Capture the cell that displays the provided text and extract its (x, y) central coordinate. 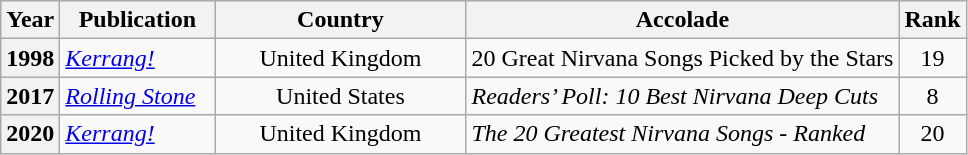
19 (932, 58)
Accolade (682, 20)
Readers’ Poll: 10 Best Nirvana Deep Cuts (682, 96)
Rolling Stone (138, 96)
20 (932, 134)
Year (30, 20)
20 Great Nirvana Songs Picked by the Stars (682, 58)
2017 (30, 96)
United States (340, 96)
Country (340, 20)
2020 (30, 134)
8 (932, 96)
Rank (932, 20)
The 20 Greatest Nirvana Songs - Ranked (682, 134)
Publication (138, 20)
1998 (30, 58)
